Scan for the cell matching the given text and deliver its [X, Y] coordinate at center. 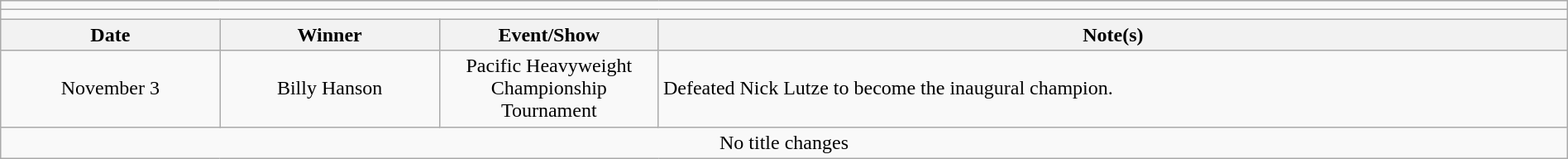
Event/Show [549, 35]
Note(s) [1113, 35]
November 3 [111, 89]
Pacific Heavyweight Championship Tournament [549, 89]
Date [111, 35]
Winner [329, 35]
No title changes [784, 142]
Billy Hanson [329, 89]
Defeated Nick Lutze to become the inaugural champion. [1113, 89]
